Capture the cell that displays the provided text and extract its (X, Y) central coordinate. 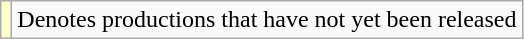
Denotes productions that have not yet been released (267, 20)
